Return [x, y] of the center of cell containing provided text 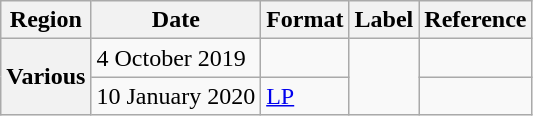
LP [305, 96]
4 October 2019 [176, 58]
Reference [476, 20]
Label [384, 20]
Format [305, 20]
10 January 2020 [176, 96]
Region [46, 20]
Date [176, 20]
Various [46, 77]
